Output the [X, Y] coordinate of the center of the cell containing the given text.  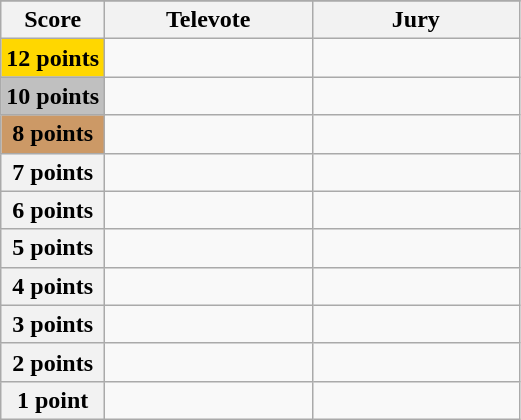
6 points [53, 210]
Televote [209, 20]
10 points [53, 96]
Score [53, 20]
Jury [416, 20]
4 points [53, 286]
3 points [53, 324]
12 points [53, 58]
7 points [53, 172]
1 point [53, 400]
2 points [53, 362]
8 points [53, 134]
5 points [53, 248]
